Capture the cell that displays the provided text and extract its (x, y) central coordinate. 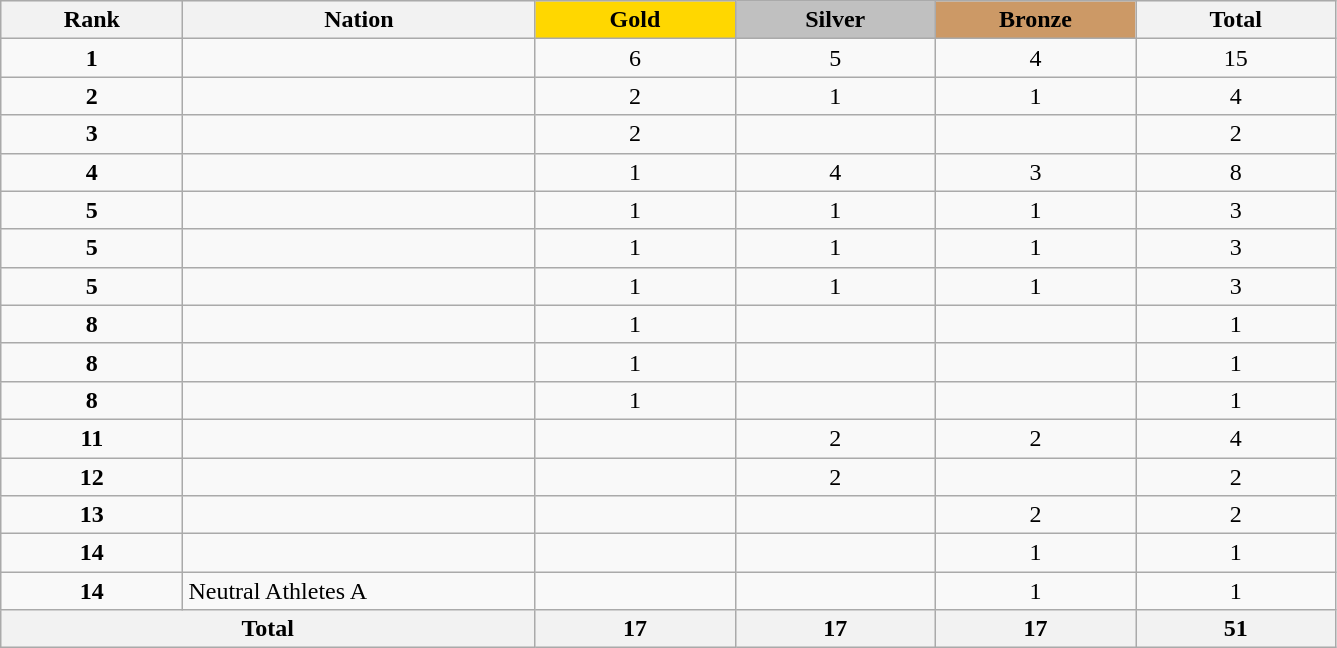
51 (1236, 629)
13 (92, 515)
Nation (359, 20)
Rank (92, 20)
Silver (835, 20)
Neutral Athletes A (359, 591)
12 (92, 477)
Bronze (1035, 20)
Gold (635, 20)
11 (92, 438)
15 (1236, 58)
6 (635, 58)
